Detect which cell encompasses the target text, then output its [X, Y] center coordinate. 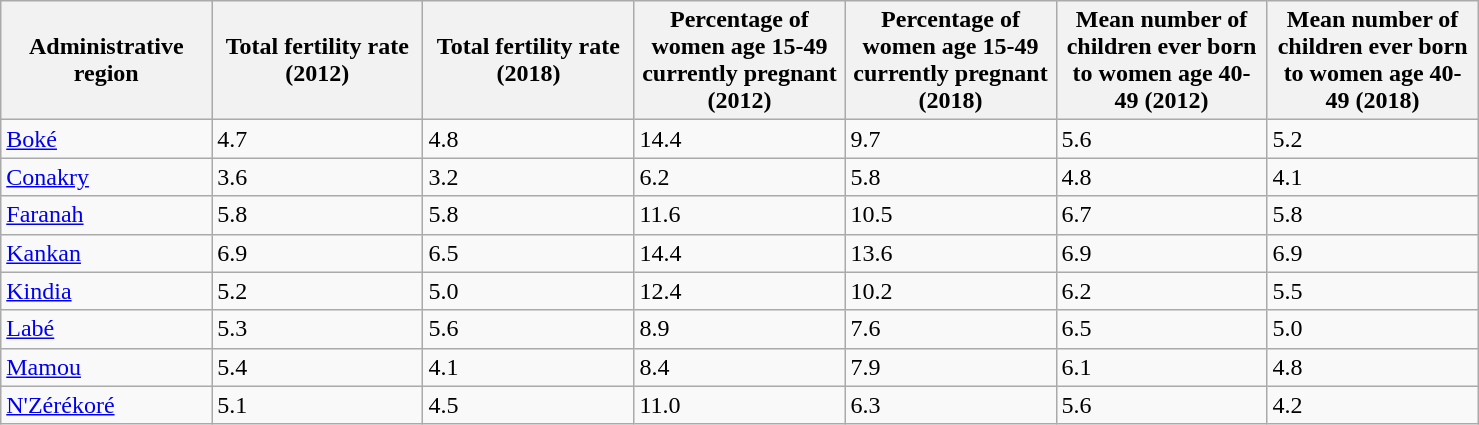
Total fertility rate (2012) [318, 60]
N'Zérékoré [106, 405]
4.7 [318, 139]
5.5 [1372, 291]
Boké [106, 139]
3.2 [528, 177]
Mean number of children ever born to women age 40-49 (2012) [1162, 60]
Administrative region [106, 60]
10.5 [950, 215]
3.6 [318, 177]
Mamou [106, 367]
Faranah [106, 215]
Kankan [106, 253]
13.6 [950, 253]
5.3 [318, 329]
6.7 [1162, 215]
7.9 [950, 367]
7.6 [950, 329]
Labé [106, 329]
Conakry [106, 177]
Total fertility rate (2018) [528, 60]
12.4 [740, 291]
11.0 [740, 405]
10.2 [950, 291]
11.6 [740, 215]
8.9 [740, 329]
Percentage of women age 15-49 currently pregnant (2018) [950, 60]
4.5 [528, 405]
Kindia [106, 291]
5.1 [318, 405]
Percentage of women age 15-49 currently pregnant (2012) [740, 60]
6.3 [950, 405]
8.4 [740, 367]
Mean number of children ever born to women age 40-49 (2018) [1372, 60]
4.2 [1372, 405]
5.4 [318, 367]
6.1 [1162, 367]
9.7 [950, 139]
